Determine the [X, Y] coordinate at the center of the cell enclosing the given text.  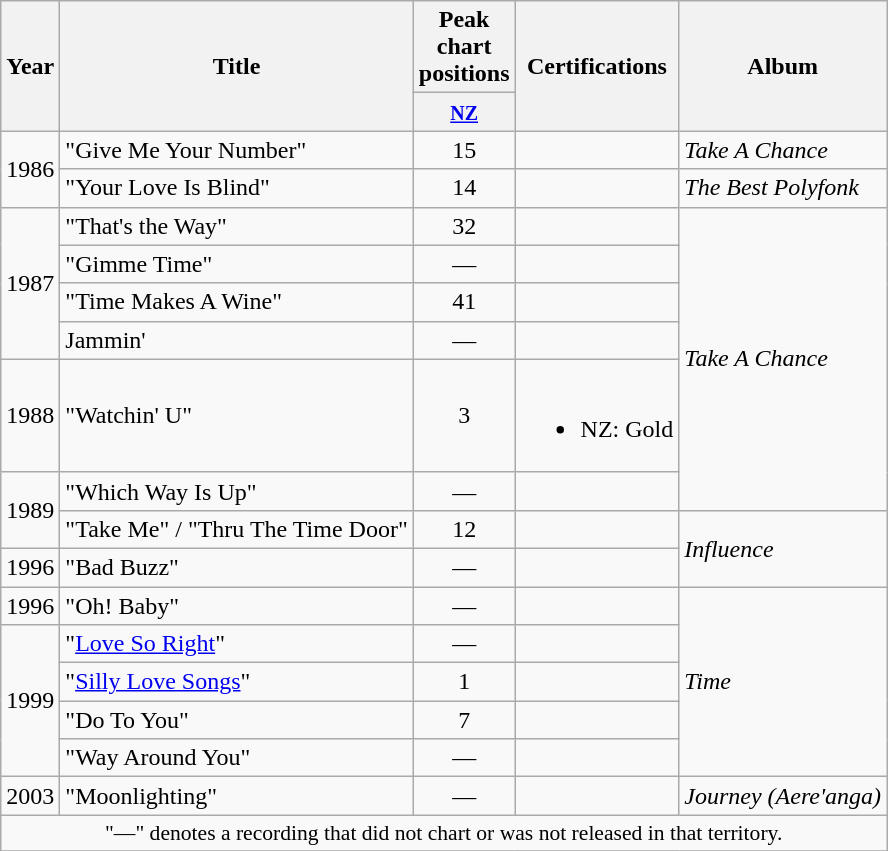
Album [783, 66]
Certifications [597, 66]
12 [464, 529]
1989 [30, 510]
"Way Around You" [236, 758]
1988 [30, 416]
"Your Love Is Blind" [236, 188]
Jammin' [236, 340]
2003 [30, 796]
"Moonlighting" [236, 796]
Year [30, 66]
"Watchin' U" [236, 416]
Peak chart positions [464, 47]
"Oh! Baby" [236, 605]
14 [464, 188]
NZ: Gold [597, 416]
Title [236, 66]
Influence [783, 548]
1986 [30, 169]
"Love So Right" [236, 644]
Journey (Aere'anga) [783, 796]
"Gimme Time" [236, 264]
"Silly Love Songs" [236, 682]
"Which Way Is Up" [236, 491]
"Do To You" [236, 720]
"Give Me Your Number" [236, 150]
3 [464, 416]
32 [464, 226]
The Best Polyfonk [783, 188]
Time [783, 681]
"Bad Buzz" [236, 567]
1 [464, 682]
"—" denotes a recording that did not chart or was not released in that territory. [444, 833]
"Time Makes A Wine" [236, 302]
NZ [464, 112]
1987 [30, 283]
15 [464, 150]
1999 [30, 701]
"Take Me" / "Thru The Time Door" [236, 529]
41 [464, 302]
"That's the Way" [236, 226]
7 [464, 720]
